For the text-containing cell, return its midpoint in [X, Y] coordinate format. 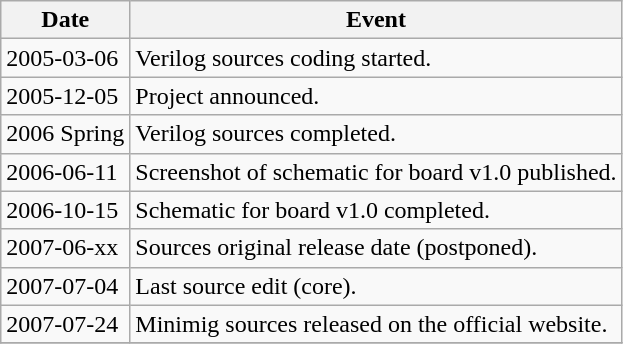
2006-10-15 [66, 210]
Schematic for board v1.0 completed. [376, 210]
2005-12-05 [66, 96]
Event [376, 20]
2007-07-04 [66, 286]
Last source edit (core). [376, 286]
Verilog sources coding started. [376, 58]
Verilog sources completed. [376, 134]
Project announced. [376, 96]
Screenshot of schematic for board v1.0 published. [376, 172]
Minimig sources released on the official website. [376, 324]
2006-06-11 [66, 172]
Date [66, 20]
Sources original release date (postponed). [376, 248]
2006 Spring [66, 134]
2007-07-24 [66, 324]
2005-03-06 [66, 58]
2007-06-xx [66, 248]
